Provide the [x, y] coordinate of the cell's center where the given text is located.  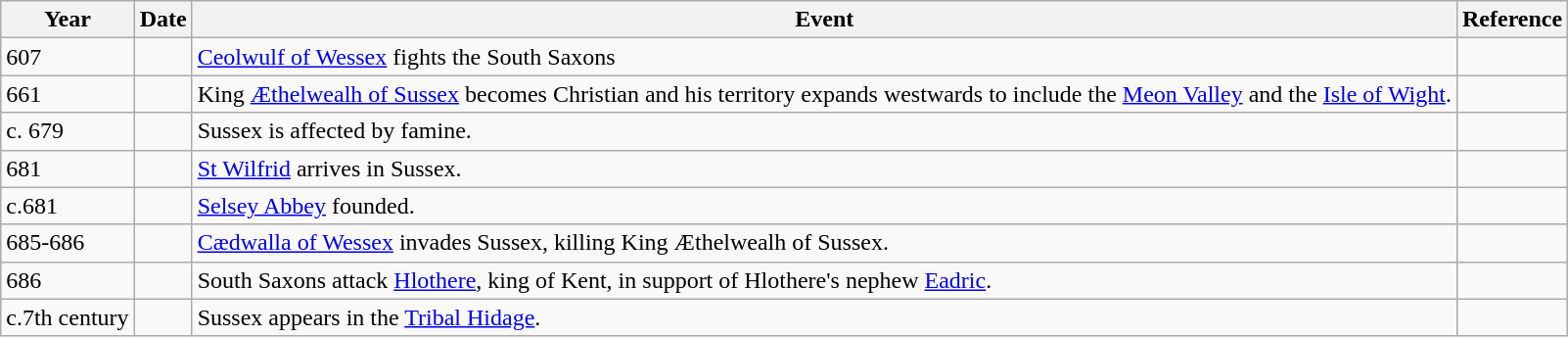
Reference [1511, 20]
St Wilfrid arrives in Sussex. [824, 168]
Year [68, 20]
681 [68, 168]
Cædwalla of Wessex invades Sussex, killing King Æthelwealh of Sussex. [824, 243]
Event [824, 20]
c.681 [68, 206]
686 [68, 280]
King Æthelwealh of Sussex becomes Christian and his territory expands westwards to include the Meon Valley and the Isle of Wight. [824, 94]
661 [68, 94]
South Saxons attack Hlothere, king of Kent, in support of Hlothere's nephew Eadric. [824, 280]
c. 679 [68, 131]
685-686 [68, 243]
Ceolwulf of Wessex fights the South Saxons [824, 57]
Sussex appears in the Tribal Hidage. [824, 317]
c.7th century [68, 317]
Selsey Abbey founded. [824, 206]
Date [162, 20]
Sussex is affected by famine. [824, 131]
607 [68, 57]
